For the text-containing cell, return its midpoint in [X, Y] coordinate format. 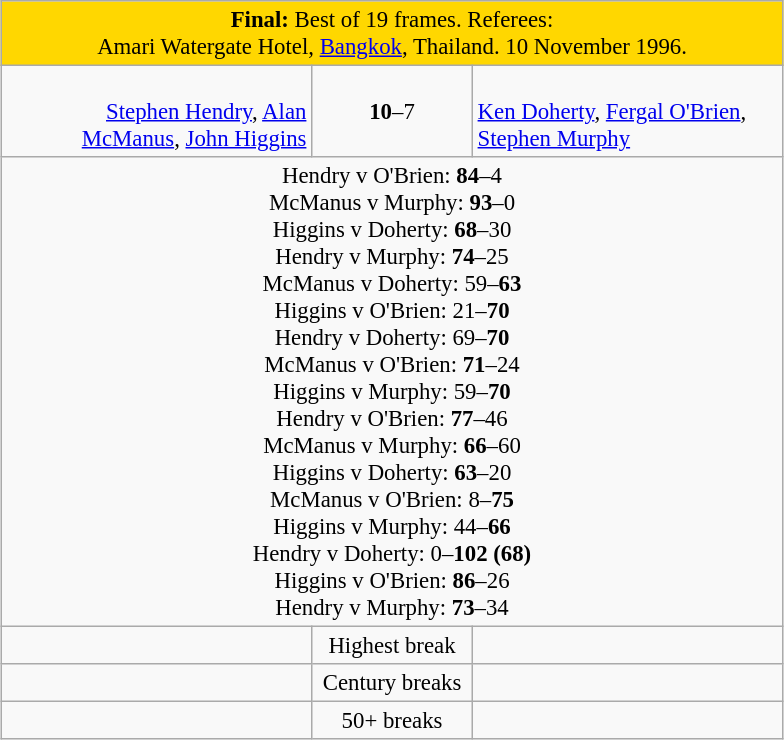
Century breaks [392, 683]
Highest break [392, 646]
50+ breaks [392, 721]
Final: Best of 19 frames. Referees: Amari Watergate Hotel, Bangkok, Thailand. 10 November 1996. [392, 34]
Ken Doherty, Fergal O'Brien, Stephen Murphy [628, 112]
10–7 [392, 112]
Stephen Hendry, Alan McManus, John Higgins [156, 112]
